Pinpoint the cell where the given text exists, returning its (X, Y) midpoint coordinate. 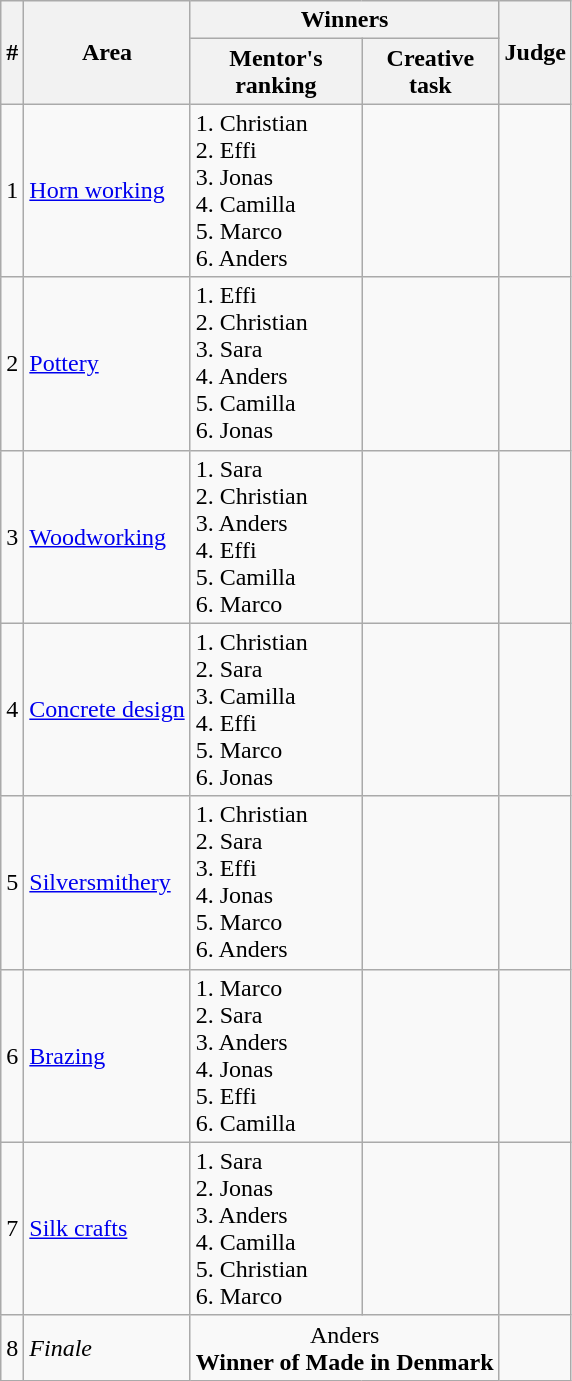
1. Christian2. Sara3. Camilla4. Effi5. Marco6. Jonas (276, 710)
Finale (107, 1348)
1. Sara2. Jonas3. Anders4. Camilla5. Christian6. Marco (276, 1228)
Silk crafts (107, 1228)
4 (12, 710)
7 (12, 1228)
1. Marco2. Sara3. Anders4. Jonas5. Effi6. Camilla (276, 1056)
Area (107, 52)
Brazing (107, 1056)
8 (12, 1348)
1. Christian2. Sara3. Effi4. Jonas5. Marco6. Anders (276, 882)
Pottery (107, 364)
1 (12, 190)
Creativetask (430, 72)
Winners (344, 20)
# (12, 52)
3 (12, 536)
1. Effi2. Christian3. Sara4. Anders5. Camilla6. Jonas (276, 364)
1. Christian2. Effi3. Jonas4. Camilla5. Marco6. Anders (276, 190)
Concrete design (107, 710)
Horn working (107, 190)
Mentor'sranking (276, 72)
Silversmithery (107, 882)
5 (12, 882)
Woodworking (107, 536)
AndersWinner of Made in Denmark (344, 1348)
1. Sara2. Christian3. Anders4. Effi5. Camilla6. Marco (276, 536)
2 (12, 364)
6 (12, 1056)
Judge (535, 52)
